Search for the cell housing the specified text and yield its [x, y] center coordinate. 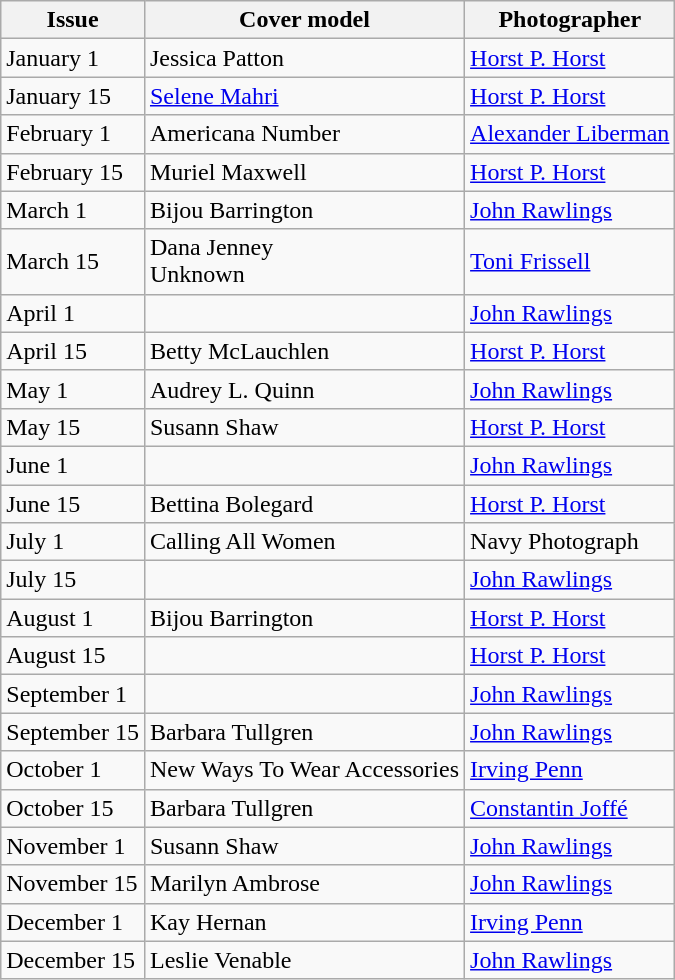
August 15 [73, 656]
June 15 [73, 503]
July 15 [73, 580]
Alexander Liberman [570, 134]
Issue [73, 20]
April 15 [73, 351]
January 1 [73, 58]
June 1 [73, 465]
April 1 [73, 313]
November 1 [73, 846]
Leslie Venable [304, 960]
Photographer [570, 20]
Navy Photograph [570, 542]
August 1 [73, 618]
March 1 [73, 210]
Selene Mahri [304, 96]
Jessica Patton [304, 58]
Constantin Joffé [570, 808]
Dana Jenney Unknown [304, 262]
September 15 [73, 732]
Marilyn Ambrose [304, 884]
May 15 [73, 427]
Americana Number [304, 134]
February 15 [73, 172]
New Ways To Wear Accessories [304, 770]
Betty McLauchlen [304, 351]
Muriel Maxwell [304, 172]
Kay Hernan [304, 922]
October 15 [73, 808]
September 1 [73, 694]
March 15 [73, 262]
November 15 [73, 884]
Calling All Women [304, 542]
Audrey L. Quinn [304, 389]
Toni Frissell [570, 262]
May 1 [73, 389]
December 15 [73, 960]
Cover model [304, 20]
Bettina Bolegard [304, 503]
July 1 [73, 542]
December 1 [73, 922]
January 15 [73, 96]
February 1 [73, 134]
October 1 [73, 770]
